Detect which cell encompasses the target text, then output its (x, y) center coordinate. 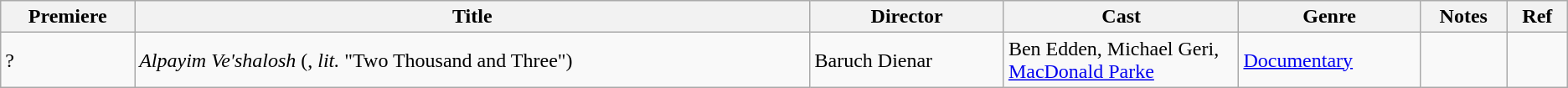
? (68, 60)
Cast (1121, 17)
Premiere (68, 17)
Genre (1329, 17)
Title (472, 17)
Baruch Dienar (906, 60)
Alpayim Ve'shalosh (, lit. "Two Thousand and Three") (472, 60)
Documentary (1329, 60)
Director (906, 17)
Notes (1463, 17)
Ben Edden, Michael Geri, MacDonald Parke (1121, 60)
Ref (1537, 17)
